Provide the [x, y] coordinate of the cell's center where the given text is located.  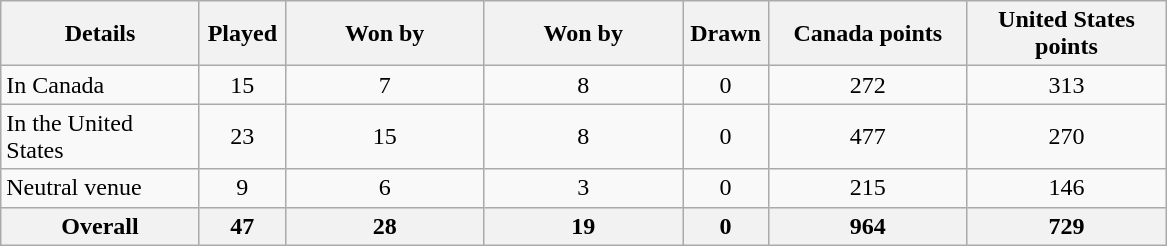
3 [584, 188]
270 [1066, 136]
Played [242, 34]
9 [242, 188]
47 [242, 226]
In Canada [100, 85]
In the United States [100, 136]
28 [384, 226]
215 [868, 188]
7 [384, 85]
313 [1066, 85]
6 [384, 188]
19 [584, 226]
United States points [1066, 34]
Neutral venue [100, 188]
Drawn [725, 34]
477 [868, 136]
964 [868, 226]
Details [100, 34]
Canada points [868, 34]
23 [242, 136]
146 [1066, 188]
272 [868, 85]
Overall [100, 226]
729 [1066, 226]
